Output the [X, Y] coordinate of the center of the cell containing the given text.  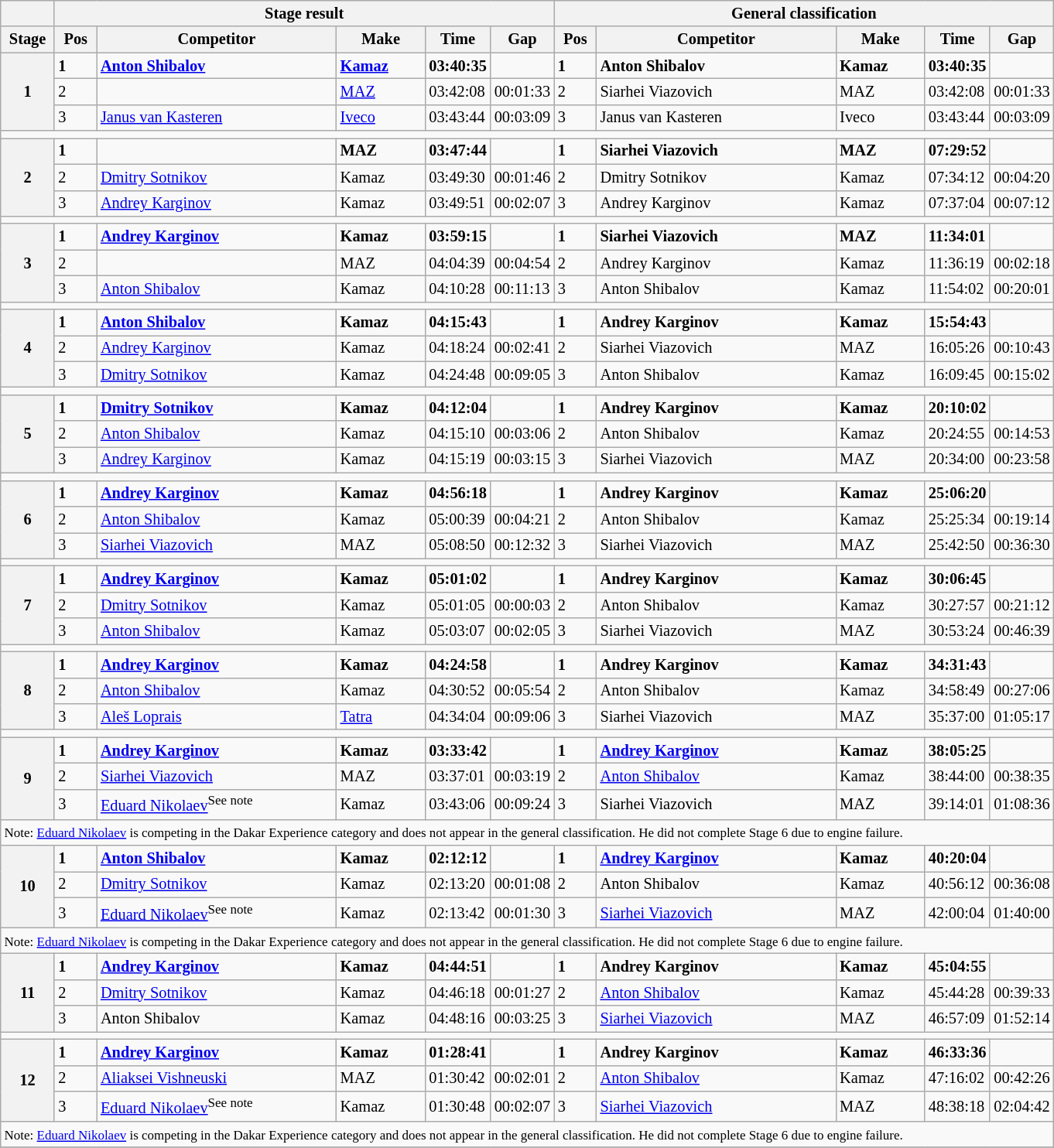
00:00:03 [522, 605]
34:58:49 [957, 691]
04:15:10 [457, 434]
46:33:36 [957, 1052]
05:03:07 [457, 631]
45:44:28 [957, 993]
00:01:46 [522, 177]
00:04:20 [1021, 177]
25:06:20 [957, 494]
03:59:15 [457, 237]
03:47:44 [457, 151]
00:11:13 [522, 289]
03:33:42 [457, 750]
04:04:39 [457, 263]
04:46:18 [457, 993]
00:09:06 [522, 716]
05:01:02 [457, 579]
12 [28, 1080]
04:56:18 [457, 494]
04:24:58 [457, 665]
11 [28, 992]
00:23:58 [1021, 460]
04:48:16 [457, 1019]
20:34:00 [957, 460]
Stage result [304, 13]
04:10:28 [457, 289]
40:56:12 [957, 884]
01:28:41 [457, 1052]
01:08:36 [1021, 805]
00:36:08 [1021, 884]
40:20:04 [957, 859]
16:05:26 [957, 348]
00:42:26 [1021, 1078]
00:01:27 [522, 993]
05:00:39 [457, 519]
11:54:02 [957, 289]
20:10:02 [957, 408]
8 [28, 690]
01:30:42 [457, 1078]
04:34:04 [457, 716]
00:01:08 [522, 884]
04:12:04 [457, 408]
07:34:12 [957, 177]
00:03:25 [522, 1019]
30:27:57 [957, 605]
00:27:06 [1021, 691]
30:53:24 [957, 631]
00:02:05 [522, 631]
35:37:00 [957, 716]
00:15:02 [1021, 374]
02:13:42 [457, 913]
04:24:48 [457, 374]
00:19:14 [1021, 519]
Aleš Loprais [217, 716]
04:15:43 [457, 323]
00:04:21 [522, 519]
9 [28, 778]
00:39:33 [1021, 993]
20:24:55 [957, 434]
45:04:55 [957, 966]
02:04:42 [1021, 1106]
03:49:51 [457, 203]
7 [28, 605]
25:42:50 [957, 545]
4 [28, 348]
00:02:01 [522, 1078]
02:12:12 [457, 859]
07:37:04 [957, 203]
03:43:06 [457, 805]
01:52:14 [1021, 1019]
00:03:15 [522, 460]
00:46:39 [1021, 631]
39:14:01 [957, 805]
5 [28, 433]
00:01:30 [522, 913]
04:18:24 [457, 348]
01:05:17 [1021, 716]
Aliaksei Vishneuski [217, 1078]
11:34:01 [957, 237]
00:09:24 [522, 805]
00:03:19 [522, 776]
00:12:32 [522, 545]
General classification [804, 13]
01:40:00 [1021, 913]
38:44:00 [957, 776]
00:10:43 [1021, 348]
00:04:54 [522, 263]
05:01:05 [457, 605]
34:31:43 [957, 665]
00:07:12 [1021, 203]
02:13:20 [457, 884]
01:30:48 [457, 1106]
00:09:05 [522, 374]
00:03:06 [522, 434]
00:02:41 [522, 348]
03:49:30 [457, 177]
05:08:50 [457, 545]
46:57:09 [957, 1019]
00:20:01 [1021, 289]
47:16:02 [957, 1078]
00:36:30 [1021, 545]
00:05:54 [522, 691]
11:36:19 [957, 263]
30:06:45 [957, 579]
03:37:01 [457, 776]
04:15:19 [457, 460]
25:25:34 [957, 519]
00:38:35 [1021, 776]
07:29:52 [957, 151]
04:44:51 [457, 966]
42:00:04 [957, 913]
00:02:18 [1021, 263]
15:54:43 [957, 323]
04:30:52 [457, 691]
00:14:53 [1021, 434]
00:21:12 [1021, 605]
38:05:25 [957, 750]
10 [28, 887]
Tatra [381, 716]
48:38:18 [957, 1106]
16:09:45 [957, 374]
6 [28, 520]
Stage [28, 39]
